Output the (X, Y) coordinate of the center of the cell containing the given text.  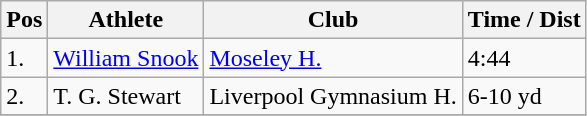
T. G. Stewart (126, 96)
4:44 (524, 58)
6-10 yd (524, 96)
Moseley H. (333, 58)
2. (24, 96)
Time / Dist (524, 20)
Athlete (126, 20)
1. (24, 58)
Pos (24, 20)
William Snook (126, 58)
Liverpool Gymnasium H. (333, 96)
Club (333, 20)
